For the text-containing cell, return its midpoint in [x, y] coordinate format. 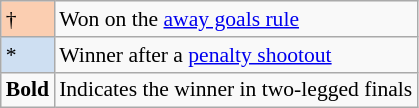
Winner after a penalty shootout [236, 55]
* [28, 55]
Won on the away goals rule [236, 19]
† [28, 19]
Bold [28, 90]
Indicates the winner in two-legged finals [236, 90]
